For the text-containing cell, return its midpoint in (X, Y) coordinate format. 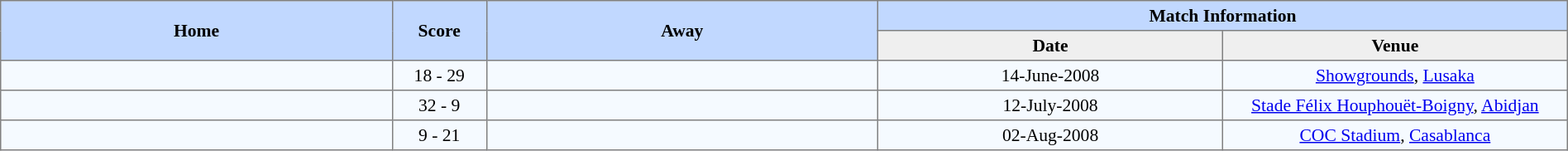
Showgrounds, Lusaka (1394, 75)
Stade Félix Houphouët-Boigny, Abidjan (1394, 105)
Score (439, 31)
Away (682, 31)
02-Aug-2008 (1050, 135)
Venue (1394, 46)
COC Stadium, Casablanca (1394, 135)
32 - 9 (439, 105)
Date (1050, 46)
9 - 21 (439, 135)
18 - 29 (439, 75)
14-June-2008 (1050, 75)
12-July-2008 (1050, 105)
Match Information (1223, 16)
Home (197, 31)
